Find where the given text appears and provide that cell's center as [x, y] coordinate. 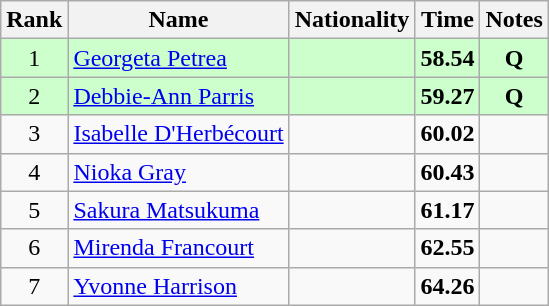
61.17 [448, 210]
1 [34, 58]
Notes [514, 20]
7 [34, 286]
Georgeta Petrea [178, 58]
Time [448, 20]
Sakura Matsukuma [178, 210]
6 [34, 248]
Rank [34, 20]
Debbie-Ann Parris [178, 96]
4 [34, 172]
60.02 [448, 134]
5 [34, 210]
Name [178, 20]
3 [34, 134]
Nationality [352, 20]
58.54 [448, 58]
60.43 [448, 172]
Nioka Gray [178, 172]
64.26 [448, 286]
Isabelle D'Herbécourt [178, 134]
Yvonne Harrison [178, 286]
2 [34, 96]
Mirenda Francourt [178, 248]
62.55 [448, 248]
59.27 [448, 96]
